Pinpoint the cell where the given text exists, returning its [x, y] midpoint coordinate. 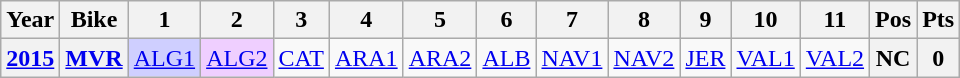
VAL1 [766, 58]
2 [237, 20]
ALG2 [237, 58]
4 [366, 20]
3 [301, 20]
8 [644, 20]
Bike [94, 20]
7 [572, 20]
ARA1 [366, 58]
0 [938, 58]
MVR [94, 58]
VAL2 [834, 58]
CAT [301, 58]
NC [894, 58]
Year [30, 20]
Pts [938, 20]
ARA2 [440, 58]
JER [706, 58]
5 [440, 20]
6 [506, 20]
1 [164, 20]
9 [706, 20]
NAV1 [572, 58]
11 [834, 20]
ALG1 [164, 58]
2015 [30, 58]
10 [766, 20]
NAV2 [644, 58]
ALB [506, 58]
Pos [894, 20]
